Provide the (X, Y) coordinate of the cell's center where the given text is located.  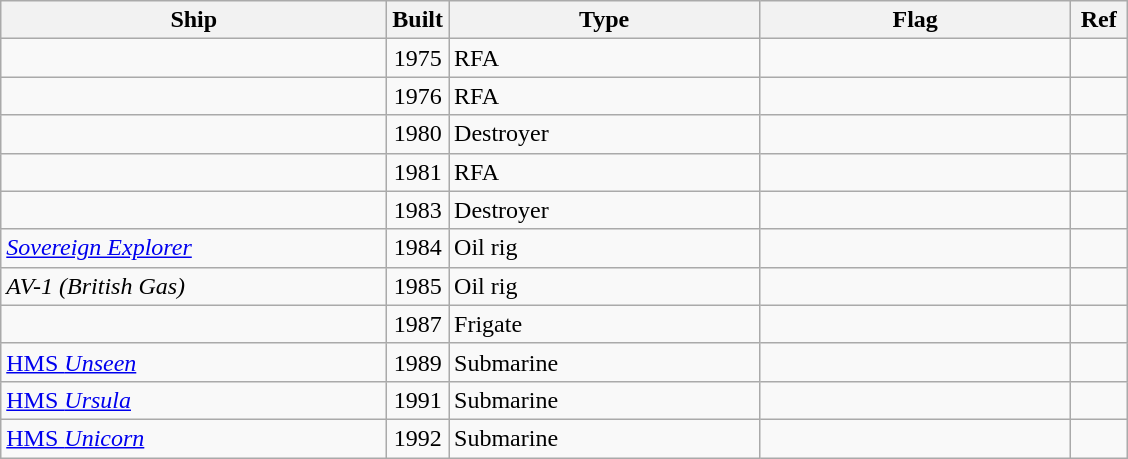
Ref (1099, 20)
Frigate (604, 324)
Sovereign Explorer (194, 248)
1987 (418, 324)
HMS Unicorn (194, 438)
1989 (418, 362)
1984 (418, 248)
Flag (916, 20)
Ship (194, 20)
1976 (418, 96)
Built (418, 20)
HMS Ursula (194, 400)
AV-1 (British Gas) (194, 286)
1985 (418, 286)
1975 (418, 58)
1981 (418, 172)
1980 (418, 134)
HMS Unseen (194, 362)
1983 (418, 210)
1992 (418, 438)
Type (604, 20)
1991 (418, 400)
